Capture the cell that displays the provided text and extract its (x, y) central coordinate. 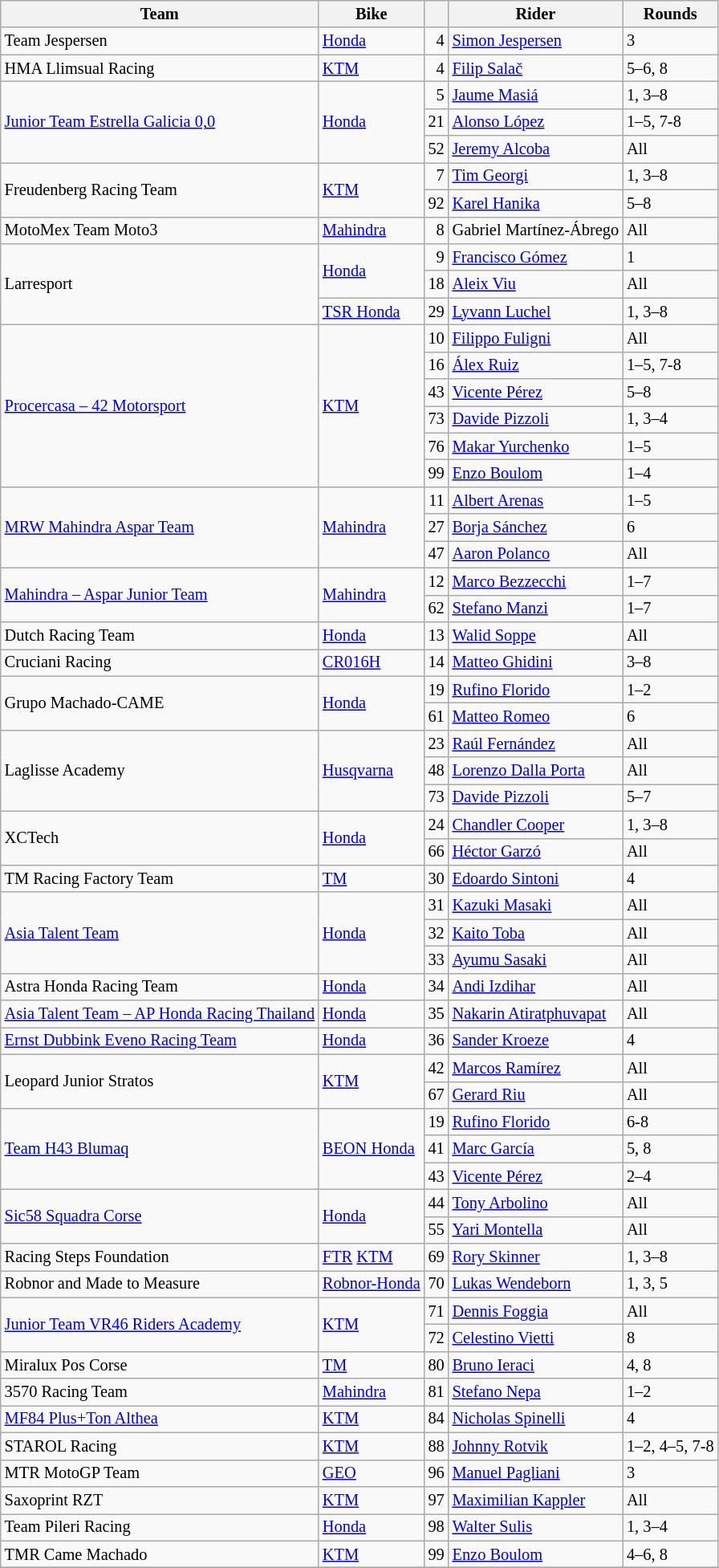
STAROL Racing (160, 1446)
52 (437, 149)
Robnor and Made to Measure (160, 1284)
11 (437, 500)
Filippo Fuligni (536, 338)
80 (437, 1365)
Chandler Cooper (536, 825)
Team Jespersen (160, 41)
Ayumu Sasaki (536, 959)
Celestino Vietti (536, 1338)
Borja Sánchez (536, 527)
Johnny Rotvik (536, 1446)
FTR KTM (372, 1257)
Aaron Polanco (536, 554)
Maximilian Kappler (536, 1500)
Rory Skinner (536, 1257)
Grupo Machado-CAME (160, 703)
Robnor-Honda (372, 1284)
9 (437, 257)
Junior Team VR46 Riders Academy (160, 1325)
Cruciani Racing (160, 662)
Asia Talent Team – AP Honda Racing Thailand (160, 1014)
Leopard Junior Stratos (160, 1081)
55 (437, 1230)
Albert Arenas (536, 500)
1–2, 4–5, 7-8 (670, 1446)
Kaito Toba (536, 933)
Stefano Manzi (536, 609)
Larresport (160, 284)
32 (437, 933)
Husqvarna (372, 771)
Tim Georgi (536, 176)
TMR Came Machado (160, 1554)
Miralux Pos Corse (160, 1365)
2–4 (670, 1176)
97 (437, 1500)
62 (437, 609)
5 (437, 95)
Héctor Garzó (536, 852)
Team Pileri Racing (160, 1527)
61 (437, 716)
71 (437, 1311)
Francisco Gómez (536, 257)
Sic58 Squadra Corse (160, 1216)
34 (437, 987)
Procercasa – 42 Motorsport (160, 405)
Makar Yurchenko (536, 446)
27 (437, 527)
Sander Kroeze (536, 1041)
29 (437, 312)
Rounds (670, 14)
Nicholas Spinelli (536, 1419)
Laglisse Academy (160, 771)
1 (670, 257)
Matteo Romeo (536, 716)
4, 8 (670, 1365)
Alonso López (536, 122)
TM Racing Factory Team (160, 878)
6-8 (670, 1122)
Bike (372, 14)
Freudenberg Racing Team (160, 189)
Walid Soppe (536, 635)
Team (160, 14)
66 (437, 852)
48 (437, 771)
Raúl Fernández (536, 743)
10 (437, 338)
23 (437, 743)
Junior Team Estrella Galicia 0,0 (160, 122)
Mahindra – Aspar Junior Team (160, 594)
96 (437, 1473)
Nakarin Atiratphuvapat (536, 1014)
Yari Montella (536, 1230)
Filip Salač (536, 68)
Dennis Foggia (536, 1311)
Racing Steps Foundation (160, 1257)
42 (437, 1068)
Álex Ruiz (536, 365)
Edoardo Sintoni (536, 878)
TSR Honda (372, 312)
Lukas Wendeborn (536, 1284)
Bruno Ieraci (536, 1365)
36 (437, 1041)
Lorenzo Dalla Porta (536, 771)
Asia Talent Team (160, 933)
12 (437, 581)
72 (437, 1338)
Dutch Racing Team (160, 635)
41 (437, 1149)
Stefano Nepa (536, 1392)
5–7 (670, 797)
Karel Hanika (536, 203)
31 (437, 906)
69 (437, 1257)
MRW Mahindra Aspar Team (160, 527)
Rider (536, 14)
98 (437, 1527)
CR016H (372, 662)
Marc García (536, 1149)
Matteo Ghidini (536, 662)
3570 Racing Team (160, 1392)
Kazuki Masaki (536, 906)
MF84 Plus+Ton Althea (160, 1419)
Astra Honda Racing Team (160, 987)
1–4 (670, 473)
Gabriel Martínez-Ábrego (536, 230)
Walter Sulis (536, 1527)
16 (437, 365)
14 (437, 662)
33 (437, 959)
13 (437, 635)
Tony Arbolino (536, 1203)
1, 3, 5 (670, 1284)
GEO (372, 1473)
18 (437, 284)
Ernst Dubbink Eveno Racing Team (160, 1041)
Marcos Ramírez (536, 1068)
3–8 (670, 662)
21 (437, 122)
Saxoprint RZT (160, 1500)
5, 8 (670, 1149)
XCTech (160, 838)
Lyvann Luchel (536, 312)
MTR MotoGP Team (160, 1473)
92 (437, 203)
44 (437, 1203)
76 (437, 446)
MotoMex Team Moto3 (160, 230)
HMA Llimsual Racing (160, 68)
81 (437, 1392)
7 (437, 176)
BEON Honda (372, 1148)
47 (437, 554)
Aleix Viu (536, 284)
Team H43 Blumaq (160, 1148)
35 (437, 1014)
Simon Jespersen (536, 41)
88 (437, 1446)
Andi Izdihar (536, 987)
Gerard Riu (536, 1095)
Manuel Pagliani (536, 1473)
30 (437, 878)
84 (437, 1419)
24 (437, 825)
70 (437, 1284)
5–6, 8 (670, 68)
Marco Bezzecchi (536, 581)
67 (437, 1095)
Jeremy Alcoba (536, 149)
Jaume Masiá (536, 95)
4–6, 8 (670, 1554)
